From the cell containing the given text, extract its center point as (x, y) coordinate. 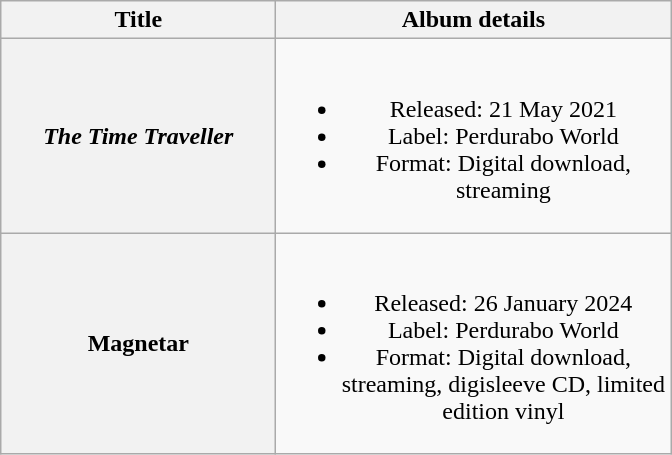
Title (138, 20)
Album details (474, 20)
The Time Traveller (138, 136)
Released: 21 May 2021Label: Perdurabo WorldFormat: Digital download, streaming (474, 136)
Released: 26 January 2024Label: Perdurabo WorldFormat: Digital download, streaming, digisleeve CD, limited edition vinyl (474, 344)
Magnetar (138, 344)
